For the text-containing cell, return its midpoint in (x, y) coordinate format. 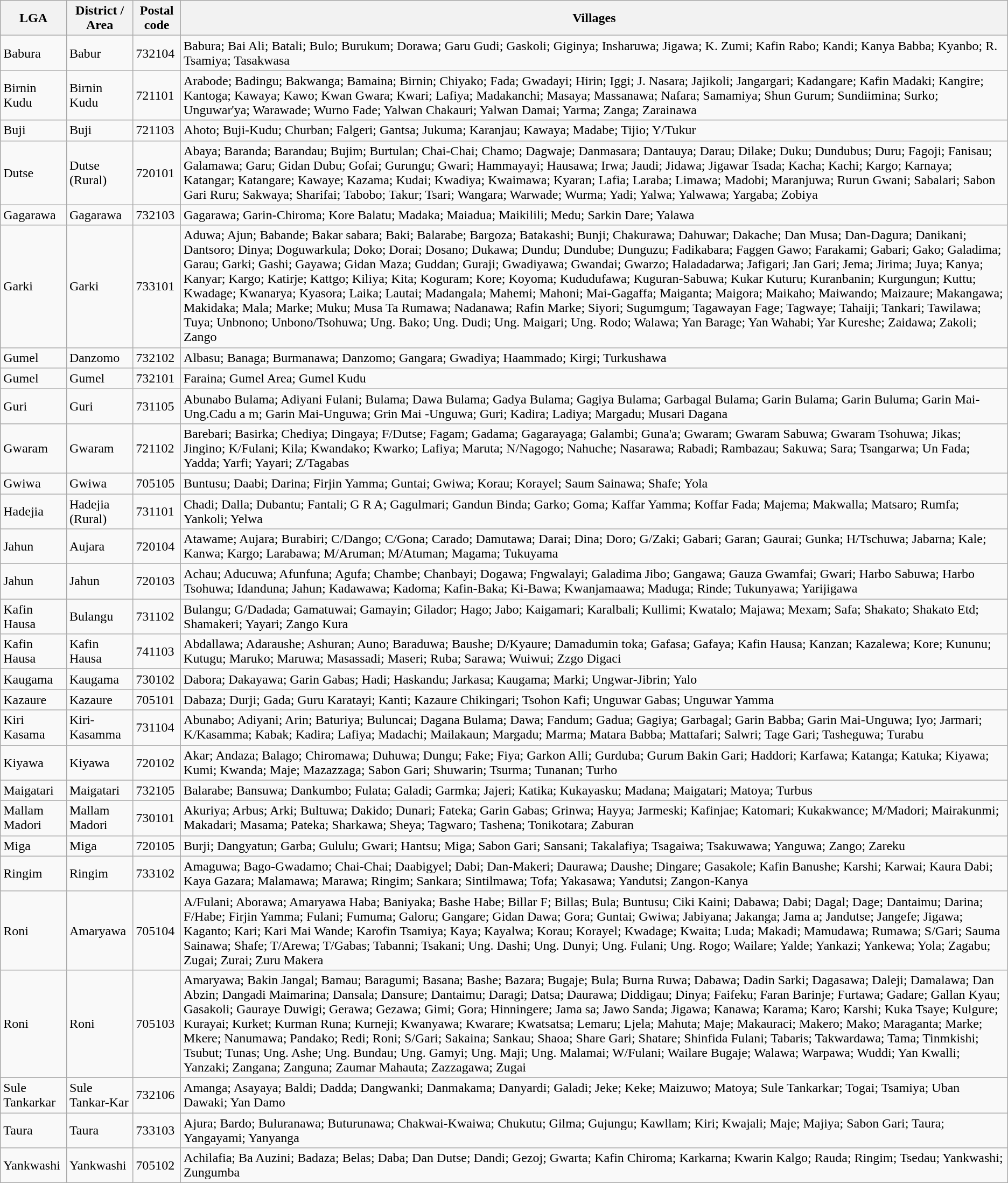
Dabora; Dakayawa; Garin Gabas; Hadi; Haskandu; Jarkasa; Kaugama; Marki; Ungwar-Jibrin; Yalo (594, 679)
Bulangu (99, 616)
720103 (157, 582)
Burji; Dangyatun; Garba; Gululu; Gwari; Hantsu; Miga; Sabon Gari; Sansani; Takalafiya; Tsagaiwa; Tsakuwawa; Yanguwa; Zango; Zareku (594, 846)
721103 (157, 130)
LGA (33, 18)
721101 (157, 95)
731105 (157, 406)
Villages (594, 18)
Ahoto; Buji-Kudu; Churban; Falgeri; Gantsa; Jukuma; Karanjau; Kawaya; Madabe; Tijio; Y/Tukur (594, 130)
Hadejia (Rural) (99, 511)
732102 (157, 358)
720104 (157, 546)
Dutse (Rural) (99, 172)
730101 (157, 818)
705103 (157, 1024)
732105 (157, 790)
732106 (157, 1095)
721102 (157, 448)
Buntusu; Daabi; Darina; Firjin Yamma; Guntai; Gwiwa; Korau; Korayel; Saum Sainawa; Shafe; Yola (594, 483)
732104 (157, 53)
730102 (157, 679)
741103 (157, 652)
731102 (157, 616)
720105 (157, 846)
705105 (157, 483)
Albasu; Banaga; Burmanawa; Danzomo; Gangara; Gwadiya; Haammado; Kirgi; Turkushawa (594, 358)
732103 (157, 215)
Aujara (99, 546)
733101 (157, 287)
Babur (99, 53)
Kiri-Kasamma (99, 727)
733103 (157, 1130)
Gagarawa; Garin-Chiroma; Kore Balatu; Madaka; Maiadua; Maikilili; Medu; Sarkin Dare; Yalawa (594, 215)
District / Area (99, 18)
705101 (157, 700)
Sule Tankar-Kar (99, 1095)
Babura (33, 53)
Kiri Kasama (33, 727)
705104 (157, 930)
731101 (157, 511)
Hadejia (33, 511)
705102 (157, 1166)
720101 (157, 172)
Postal code (157, 18)
732101 (157, 378)
Dutse (33, 172)
Dabaza; Durji; Gada; Guru Karatayi; Kanti; Kazaure Chikingari; Tsohon Kafi; Unguwar Gabas; Unguwar Yamma (594, 700)
Sule Tankarkar (33, 1095)
Danzomo (99, 358)
Faraina; Gumel Area; Gumel Kudu (594, 378)
720102 (157, 763)
Amaryawa (99, 930)
Balarabe; Bansuwa; Dankumbo; Fulata; Galadi; Garmka; Jajeri; Katika; Kukayasku; Madana; Maigatari; Matoya; Turbus (594, 790)
733102 (157, 874)
731104 (157, 727)
